Scan for the cell matching the given text and deliver its [X, Y] coordinate at center. 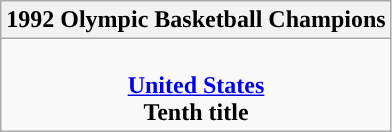
1992 Olympic Basketball Champions [196, 20]
United States Tenth title [196, 85]
